For the text-containing cell, return its midpoint in (X, Y) coordinate format. 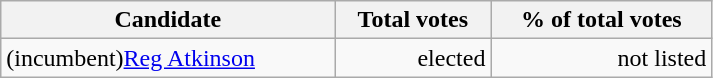
(incumbent)Reg Atkinson (168, 58)
Candidate (168, 20)
% of total votes (602, 20)
Total votes (413, 20)
not listed (602, 58)
elected (413, 58)
